Capture the cell that displays the provided text and extract its (X, Y) central coordinate. 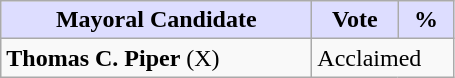
Vote (355, 20)
Thomas C. Piper (X) (156, 58)
Acclaimed (383, 58)
% (426, 20)
Mayoral Candidate (156, 20)
